Capture the cell that displays the provided text and extract its (x, y) central coordinate. 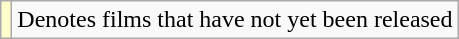
Denotes films that have not yet been released (235, 20)
